For the text-containing cell, return its midpoint in (x, y) coordinate format. 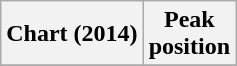
Chart (2014) (72, 34)
Peakposition (189, 34)
